Locate the cell with the specified text and output its [x, y] center coordinate. 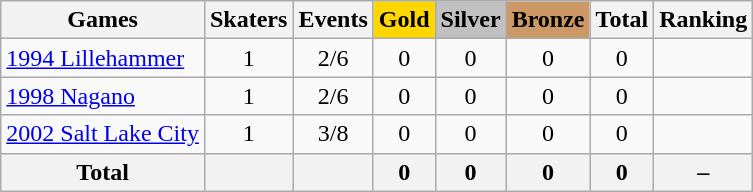
– [704, 172]
Gold [404, 20]
2002 Salt Lake City [103, 134]
Games [103, 20]
Bronze [548, 20]
1994 Lillehammer [103, 58]
3/8 [333, 134]
1998 Nagano [103, 96]
Events [333, 20]
Silver [470, 20]
Ranking [704, 20]
Skaters [248, 20]
